Scan for the cell matching the given text and deliver its [x, y] coordinate at center. 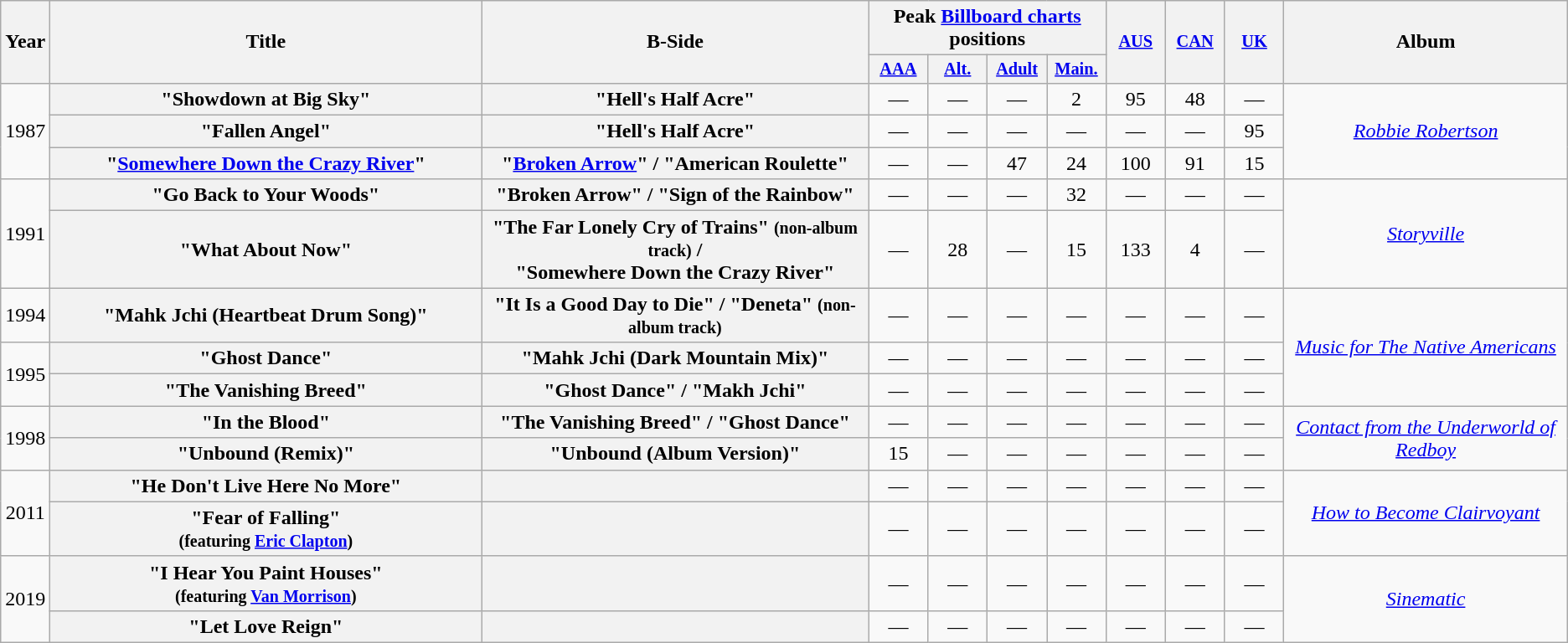
32 [1077, 195]
Music for The Native Americans [1426, 347]
2011 [25, 512]
1987 [25, 131]
Main. [1077, 69]
AAA [898, 69]
Alt. [958, 69]
Storyville [1426, 234]
Year [25, 42]
47 [1017, 163]
Title [266, 42]
"I Hear You Paint Houses" (featuring Van Morrison) [266, 583]
"Unbound (Remix)" [266, 454]
Sinematic [1426, 599]
"Ghost Dance" [266, 358]
"Broken Arrow" / "Sign of the Rainbow" [675, 195]
133 [1136, 249]
1994 [25, 315]
"Go Back to Your Woods" [266, 195]
"Unbound (Album Version)" [675, 454]
1998 [25, 438]
48 [1194, 99]
"In the Blood" [266, 422]
100 [1136, 163]
"Let Love Reign" [266, 626]
"Fallen Angel" [266, 131]
"Fear of Falling" (featuring Eric Clapton) [266, 529]
"He Don't Live Here No More" [266, 486]
How to Become Clairvoyant [1426, 512]
"Mahk Jchi (Heartbeat Drum Song)" [266, 315]
"It Is a Good Day to Die" / "Deneta" (non-album track) [675, 315]
CAN [1194, 42]
Contact from the Underworld of Redboy [1426, 438]
Peak Billboard charts positions [987, 28]
91 [1194, 163]
"Mahk Jchi (Dark Mountain Mix)" [675, 358]
AUS [1136, 42]
B-Side [675, 42]
2019 [25, 599]
"The Far Lonely Cry of Trains" (non-album track) /"Somewhere Down the Crazy River" [675, 249]
1991 [25, 234]
4 [1194, 249]
"Ghost Dance" / "Makh Jchi" [675, 390]
"What About Now" [266, 249]
28 [958, 249]
"Broken Arrow" / "American Roulette" [675, 163]
"The Vanishing Breed" [266, 390]
"Showdown at Big Sky" [266, 99]
Robbie Robertson [1426, 131]
Album [1426, 42]
1995 [25, 374]
2 [1077, 99]
Adult [1017, 69]
UK [1255, 42]
24 [1077, 163]
"The Vanishing Breed" / "Ghost Dance" [675, 422]
"Somewhere Down the Crazy River" [266, 163]
